Search for the cell housing the specified text and yield its [X, Y] center coordinate. 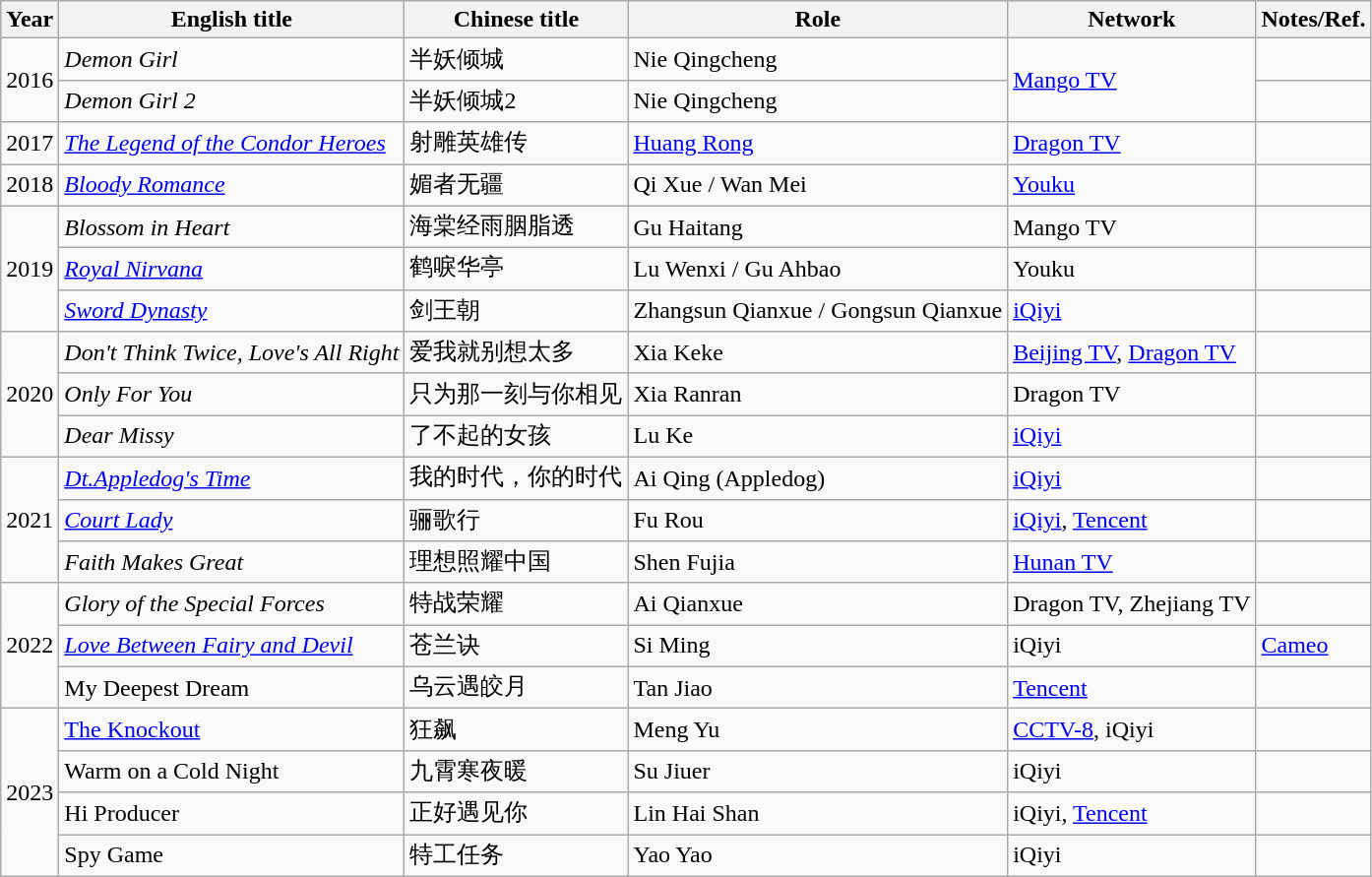
乌云遇皎月 [516, 687]
Role [818, 20]
2019 [30, 269]
Lin Hai Shan [818, 813]
Faith Makes Great [232, 563]
了不起的女孩 [516, 437]
鹤唳华亭 [516, 270]
爱我就别想太多 [516, 352]
狂飙 [516, 730]
2016 [30, 81]
Court Lady [232, 520]
Cameo [1313, 646]
English title [232, 20]
Only For You [232, 394]
媚者无疆 [516, 185]
2021 [30, 520]
Dragon TV, Zhejiang TV [1132, 604]
Gu Haitang [818, 226]
My Deepest Dream [232, 687]
2020 [30, 395]
2022 [30, 646]
Warm on a Cold Night [232, 772]
Ai Qing (Appledog) [818, 478]
Xia Keke [818, 352]
Lu Wenxi / Gu Ahbao [818, 270]
苍兰诀 [516, 646]
Hi Producer [232, 813]
Yao Yao [818, 856]
Demon Girl 2 [232, 100]
特战荣耀 [516, 604]
只为那一刻与你相见 [516, 394]
Xia Ranran [818, 394]
Network [1132, 20]
Love Between Fairy and Devil [232, 646]
射雕英雄传 [516, 144]
Sword Dynasty [232, 311]
Shen Fujia [818, 563]
Hunan TV [1132, 563]
半妖倾城 [516, 59]
Notes/Ref. [1313, 20]
Beijing TV, Dragon TV [1132, 352]
2017 [30, 144]
正好遇见你 [516, 813]
Ai Qianxue [818, 604]
Chinese title [516, 20]
骊歌行 [516, 520]
海棠经雨胭脂透 [516, 226]
The Knockout [232, 730]
Blossom in Heart [232, 226]
Spy Game [232, 856]
Demon Girl [232, 59]
Don't Think Twice, Love's All Right [232, 352]
Meng Yu [818, 730]
Qi Xue / Wan Mei [818, 185]
The Legend of the Condor Heroes [232, 144]
理想照耀中国 [516, 563]
Lu Ke [818, 437]
九霄寒夜暖 [516, 772]
Si Ming [818, 646]
2018 [30, 185]
CCTV-8, iQiyi [1132, 730]
特工任务 [516, 856]
Huang Rong [818, 144]
2023 [30, 792]
Tencent [1132, 687]
Year [30, 20]
Bloody Romance [232, 185]
Royal Nirvana [232, 270]
我的时代，你的时代 [516, 478]
Dt.Appledog's Time [232, 478]
Glory of the Special Forces [232, 604]
剑王朝 [516, 311]
Tan Jiao [818, 687]
Su Jiuer [818, 772]
半妖倾城2 [516, 100]
Dear Missy [232, 437]
Fu Rou [818, 520]
Zhangsun Qianxue / Gongsun Qianxue [818, 311]
